Detect which cell encompasses the target text, then output its (x, y) center coordinate. 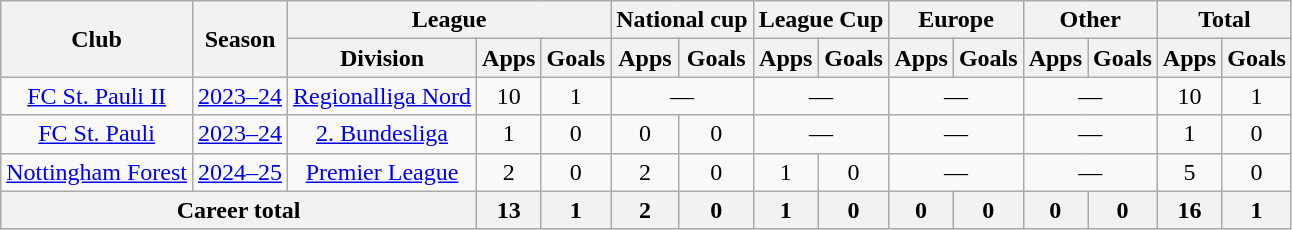
Other (1090, 20)
Season (240, 39)
FC St. Pauli II (97, 96)
2024–25 (240, 172)
5 (1189, 172)
16 (1189, 210)
2. Bundesliga (382, 134)
Premier League (382, 172)
National cup (682, 20)
Club (97, 39)
13 (509, 210)
Division (382, 58)
League (450, 20)
Nottingham Forest (97, 172)
Total (1224, 20)
Europe (956, 20)
Regionalliga Nord (382, 96)
League Cup (821, 20)
Career total (239, 210)
FC St. Pauli (97, 134)
